Determine the (X, Y) coordinate at the center of the cell enclosing the given text.  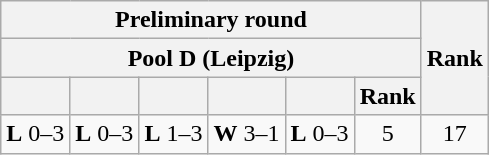
L 1–3 (174, 134)
5 (388, 134)
17 (454, 134)
Pool D (Leipzig) (211, 58)
Preliminary round (211, 20)
W 3–1 (246, 134)
